Search for the cell housing the specified text and yield its [X, Y] center coordinate. 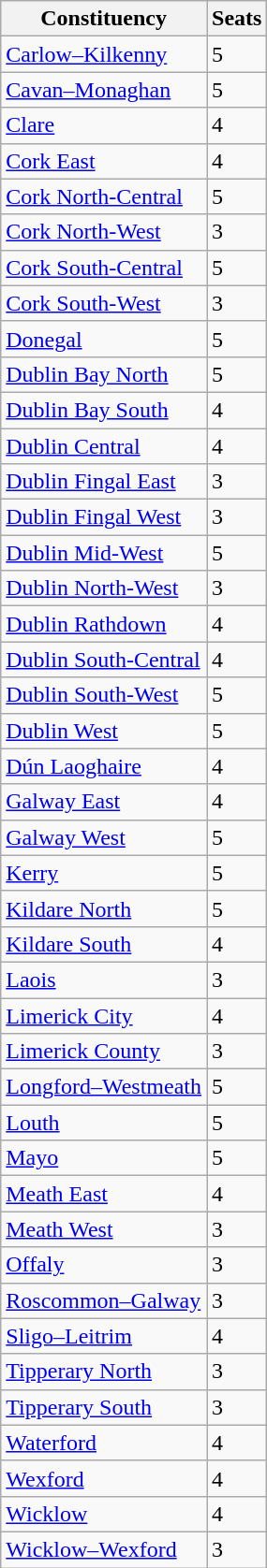
Kildare South [104, 944]
Limerick County [104, 1052]
Dublin Mid-West [104, 553]
Dublin West [104, 731]
Limerick City [104, 1015]
Dublin South-West [104, 695]
Waterford [104, 1443]
Galway East [104, 802]
Cork East [104, 161]
Carlow–Kilkenny [104, 54]
Dublin Bay South [104, 410]
Cork North-West [104, 232]
Roscommon–Galway [104, 1300]
Kerry [104, 873]
Wexford [104, 1478]
Dublin Central [104, 446]
Cork North-Central [104, 196]
Kildare North [104, 908]
Offaly [104, 1265]
Meath East [104, 1194]
Wicklow [104, 1514]
Tipperary North [104, 1372]
Dublin North-West [104, 588]
Sligo–Leitrim [104, 1336]
Laois [104, 980]
Dún Laoghaire [104, 766]
Dublin South-Central [104, 660]
Dublin Rathdown [104, 624]
Mayo [104, 1158]
Cavan–Monaghan [104, 90]
Cork South-Central [104, 268]
Dublin Bay North [104, 374]
Wicklow–Wexford [104, 1549]
Constituency [104, 19]
Galway West [104, 837]
Dublin Fingal West [104, 517]
Meath West [104, 1229]
Cork South-West [104, 303]
Louth [104, 1123]
Clare [104, 125]
Tipperary South [104, 1407]
Longford–Westmeath [104, 1087]
Donegal [104, 339]
Dublin Fingal East [104, 482]
Seats [236, 19]
